From the cell containing the given text, extract its center point as [X, Y] coordinate. 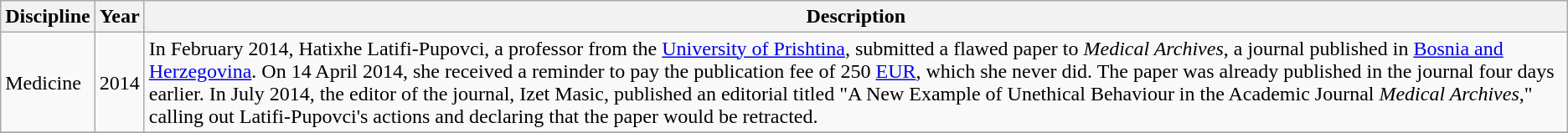
Description [856, 17]
2014 [119, 82]
Medicine [48, 82]
Discipline [48, 17]
Year [119, 17]
